Pinpoint the cell where the given text exists, returning its (x, y) midpoint coordinate. 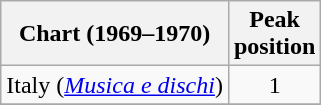
Chart (1969–1970) (115, 34)
Peakposition (274, 34)
1 (274, 85)
Italy (Musica e dischi) (115, 85)
